Identify which cell holds the provided text, then report its [X, Y] central coordinate. 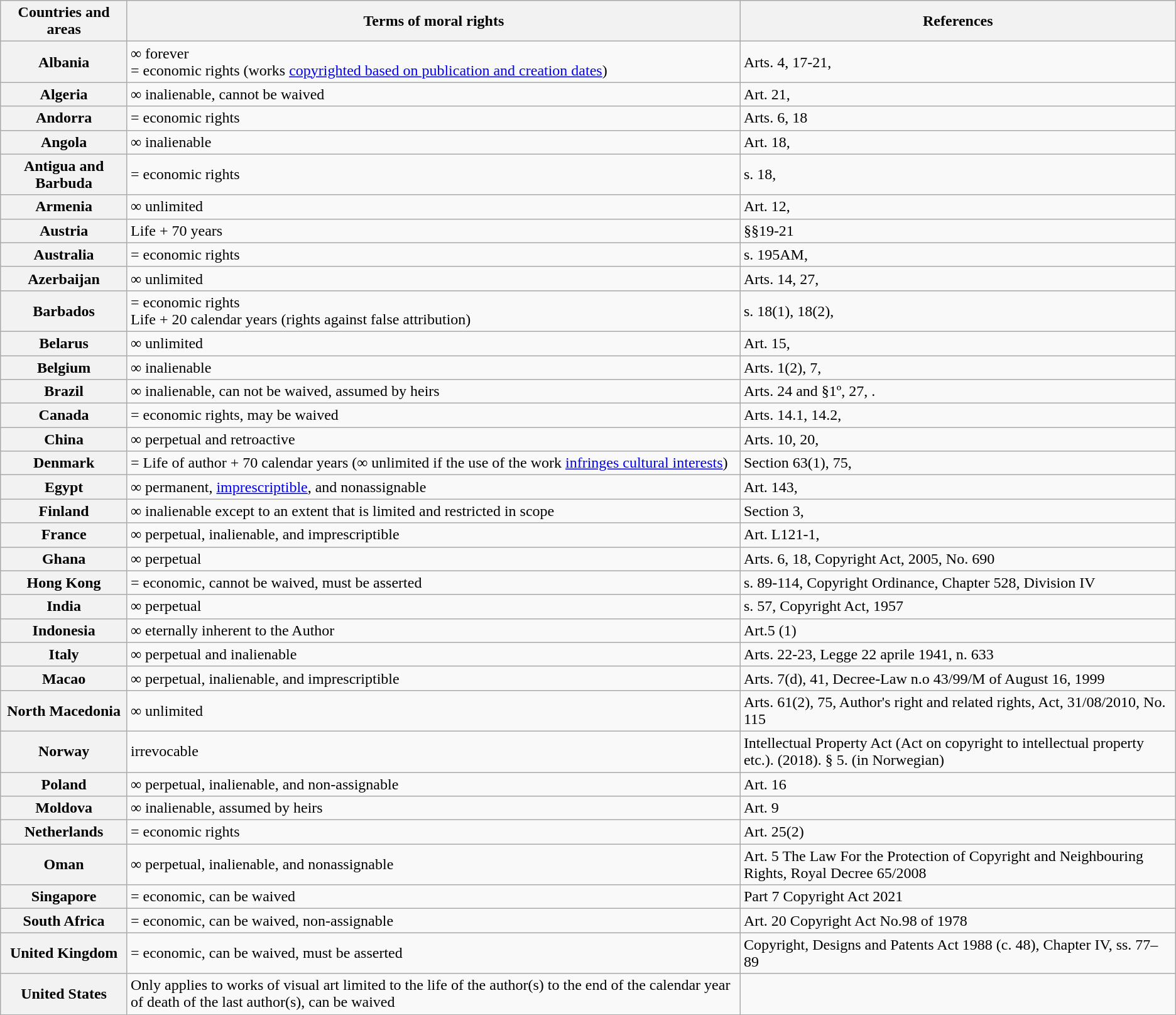
Life + 70 years [433, 231]
Poland [64, 784]
Arts. 24 and §1º, 27, . [957, 392]
§§19-21 [957, 231]
s. 18, [957, 175]
Arts. 61(2), 75, Author's right and related rights, Act, 31/08/2010, No. 115 [957, 710]
∞ eternally inherent to the Author [433, 630]
Arts. 4, 17-21, [957, 62]
Moldova [64, 808]
Algeria [64, 94]
References [957, 21]
Azerbaijan [64, 278]
= economic rightsLife + 20 calendar years (rights against false attribution) [433, 310]
Art. 15, [957, 343]
Norway [64, 752]
Denmark [64, 463]
North Macedonia [64, 710]
Egypt [64, 487]
Part 7 Copyright Act 2021 [957, 897]
∞ forever= economic rights (works copyrighted based on publication and creation dates) [433, 62]
Copyright, Designs and Patents Act 1988 (c. 48), Chapter IV, ss. 77–89 [957, 953]
Armenia [64, 207]
Italy [64, 654]
India [64, 606]
Hong Kong [64, 583]
Art. 9 [957, 808]
Canada [64, 415]
∞ inalienable, can not be waived, assumed by heirs [433, 392]
Arts. 14.1, 14.2, [957, 415]
= economic, can be waived [433, 897]
= economic, can be waived, must be asserted [433, 953]
Arts. 10, 20, [957, 439]
Brazil [64, 392]
Arts. 1(2), 7, [957, 368]
Albania [64, 62]
s. 57, Copyright Act, 1957 [957, 606]
United States [64, 994]
Art. 21, [957, 94]
∞ perpetual, inalienable, and non-assignable [433, 784]
Barbados [64, 310]
Art. 12, [957, 207]
∞ inalienable except to an extent that is limited and restricted in scope [433, 511]
Section 3, [957, 511]
= Life of author + 70 calendar years (∞ unlimited if the use of the work infringes cultural interests) [433, 463]
Antigua and Barbuda [64, 175]
Arts. 22-23, Legge 22 aprile 1941, n. 633 [957, 654]
Section 63(1), 75, [957, 463]
Arts. 6, 18, Copyright Act, 2005, No. 690 [957, 559]
Art. 5 The Law For the Protection of Copyright and Neighbouring Rights, Royal Decree 65/2008 [957, 865]
= economic rights, may be waived [433, 415]
United Kingdom [64, 953]
China [64, 439]
Austria [64, 231]
Oman [64, 865]
Belarus [64, 343]
= economic, cannot be waived, must be asserted [433, 583]
Finland [64, 511]
Arts. 7(d), 41, Decree-Law n.o 43/99/M of August 16, 1999 [957, 678]
∞ inalienable, cannot be waived [433, 94]
∞ permanent, imprescriptible, and nonassignable [433, 487]
Countries and areas [64, 21]
South Africa [64, 921]
∞ perpetual, inalienable, and nonassignable [433, 865]
Art. L121-1, [957, 535]
s. 18(1), 18(2), [957, 310]
Art. 20 Copyright Act No.98 of 1978 [957, 921]
Art. 143, [957, 487]
Intellectual Property Act (Act on copyright to intellectual property etc.). (2018). § 5. (in Norwegian) [957, 752]
Arts. 14, 27, [957, 278]
Art.5 (1) [957, 630]
Belgium [64, 368]
Macao [64, 678]
∞ perpetual and inalienable [433, 654]
Art. 16 [957, 784]
Singapore [64, 897]
Ghana [64, 559]
s. 89-114, Copyright Ordinance, Chapter 528, Division IV [957, 583]
Art. 18, [957, 142]
Netherlands [64, 832]
Art. 25(2) [957, 832]
s. 195AM, [957, 255]
Arts. 6, 18 [957, 118]
Angola [64, 142]
= economic, can be waived, non-assignable [433, 921]
Indonesia [64, 630]
France [64, 535]
Andorra [64, 118]
irrevocable [433, 752]
∞ perpetual and retroactive [433, 439]
∞ inalienable, assumed by heirs [433, 808]
Australia [64, 255]
Terms of moral rights [433, 21]
